For the text-containing cell, return its midpoint in (x, y) coordinate format. 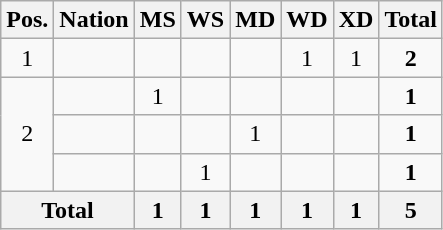
Pos. (28, 20)
WS (205, 20)
MD (256, 20)
5 (411, 210)
MS (158, 20)
WD (307, 20)
XD (356, 20)
Nation (94, 20)
